For the text-containing cell, return its midpoint in (X, Y) coordinate format. 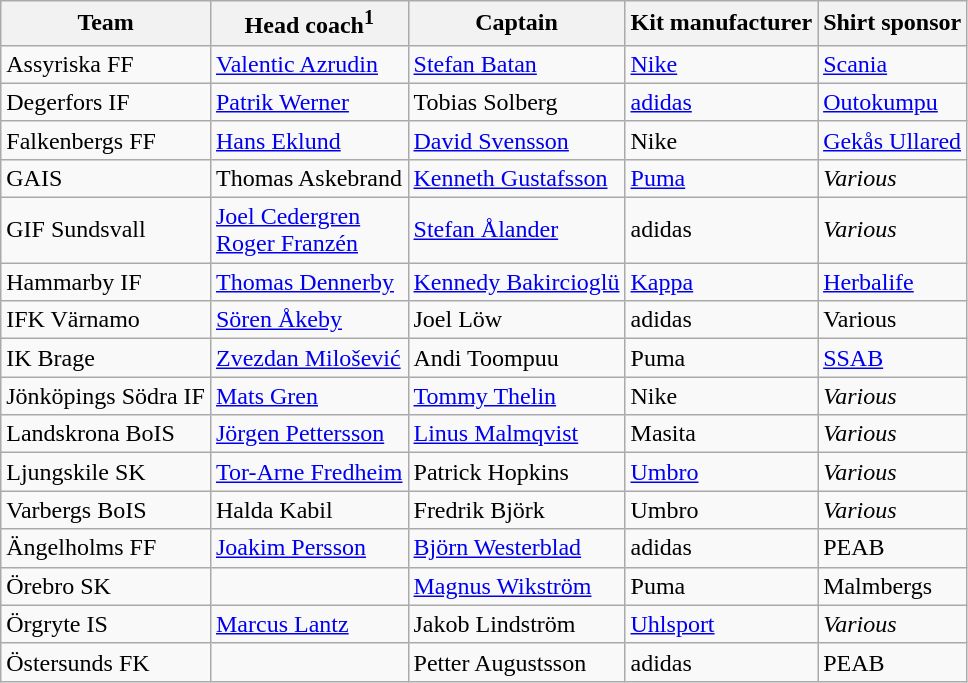
Stefan Ålander (516, 230)
Magnus Wikström (516, 586)
Stefan Batan (516, 64)
Joel Cedergren Roger Franzén (309, 230)
Tobias Solberg (516, 102)
Sören Åkeby (309, 320)
Örebro SK (106, 586)
Kappa (722, 282)
Mats Gren (309, 396)
Herbalife (892, 282)
Kenneth Gustafsson (516, 178)
Joakim Persson (309, 548)
Petter Augustsson (516, 662)
Patrik Werner (309, 102)
Shirt sponsor (892, 24)
Jönköpings Södra IF (106, 396)
Tor-Arne Fredheim (309, 472)
GIF Sundsvall (106, 230)
Örgryte IS (106, 624)
Ljungskile SK (106, 472)
Masita (722, 434)
Zvezdan Milošević (309, 358)
Andi Toompuu (516, 358)
Patrick Hopkins (516, 472)
Marcus Lantz (309, 624)
Kennedy Bakircioglü (516, 282)
Ängelholms FF (106, 548)
Hans Eklund (309, 140)
Valentic Azrudin (309, 64)
IK Brage (106, 358)
GAIS (106, 178)
Joel Löw (516, 320)
SSAB (892, 358)
Outokumpu (892, 102)
Linus Malmqvist (516, 434)
Jakob Lindström (516, 624)
Fredrik Björk (516, 510)
Halda Kabil (309, 510)
Team (106, 24)
David Svensson (516, 140)
Tommy Thelin (516, 396)
Thomas Askebrand (309, 178)
Varbergs BoIS (106, 510)
Björn Westerblad (516, 548)
Östersunds FK (106, 662)
Thomas Dennerby (309, 282)
Gekås Ullared (892, 140)
Falkenbergs FF (106, 140)
Kit manufacturer (722, 24)
Landskrona BoIS (106, 434)
Degerfors IF (106, 102)
Uhlsport (722, 624)
Malmbergs (892, 586)
Head coach1 (309, 24)
Captain (516, 24)
IFK Värnamo (106, 320)
Hammarby IF (106, 282)
Jörgen Pettersson (309, 434)
Assyriska FF (106, 64)
Scania (892, 64)
